Pinpoint the cell where the given text exists, returning its (x, y) midpoint coordinate. 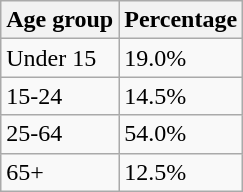
12.5% (181, 172)
54.0% (181, 134)
Under 15 (60, 58)
15-24 (60, 96)
14.5% (181, 96)
65+ (60, 172)
25-64 (60, 134)
19.0% (181, 58)
Age group (60, 20)
Percentage (181, 20)
